Return (X, Y) of the center of cell containing provided text 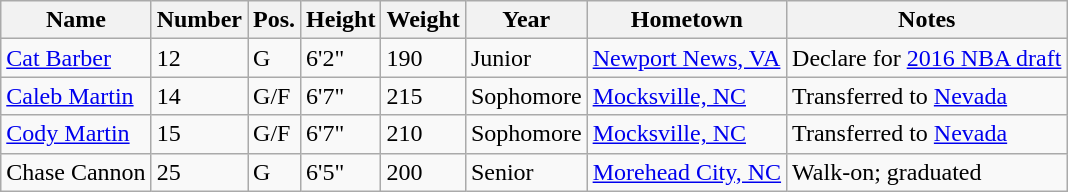
Notes (927, 20)
6'2" (341, 58)
Walk-on; graduated (927, 172)
12 (199, 58)
Height (341, 20)
215 (423, 96)
Number (199, 20)
Pos. (274, 20)
Hometown (686, 20)
Declare for 2016 NBA draft (927, 58)
Weight (423, 20)
Senior (526, 172)
Caleb Martin (76, 96)
190 (423, 58)
Year (526, 20)
210 (423, 134)
Name (76, 20)
6'5" (341, 172)
200 (423, 172)
15 (199, 134)
Newport News, VA (686, 58)
Morehead City, NC (686, 172)
25 (199, 172)
Cat Barber (76, 58)
Junior (526, 58)
Cody Martin (76, 134)
14 (199, 96)
Chase Cannon (76, 172)
